Output the (x, y) coordinate of the center of the cell containing the given text.  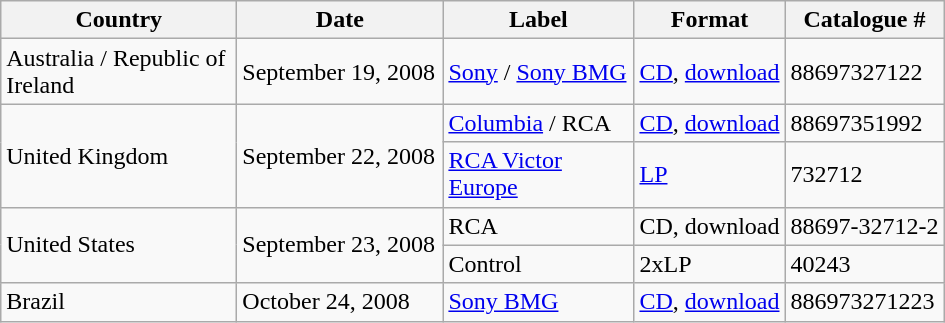
Australia / Republic of Ireland (119, 72)
Country (119, 20)
Format (710, 20)
Brazil (119, 302)
Label (538, 20)
October 24, 2008 (340, 302)
September 19, 2008 (340, 72)
Date (340, 20)
88697327122 (864, 72)
September 23, 2008 (340, 245)
United Kingdom (119, 156)
732712 (864, 174)
United States (119, 245)
Sony / Sony BMG (538, 72)
88697-32712-2 (864, 226)
RCA Victor Europe (538, 174)
2xLP (710, 264)
September 22, 2008 (340, 156)
RCA (538, 226)
LP (710, 174)
Control (538, 264)
88697351992 (864, 123)
886973271223 (864, 302)
Sony BMG (538, 302)
40243 (864, 264)
Columbia / RCA (538, 123)
Catalogue # (864, 20)
